Extract the [x, y] coordinate from the center of the cell holding the provided text.  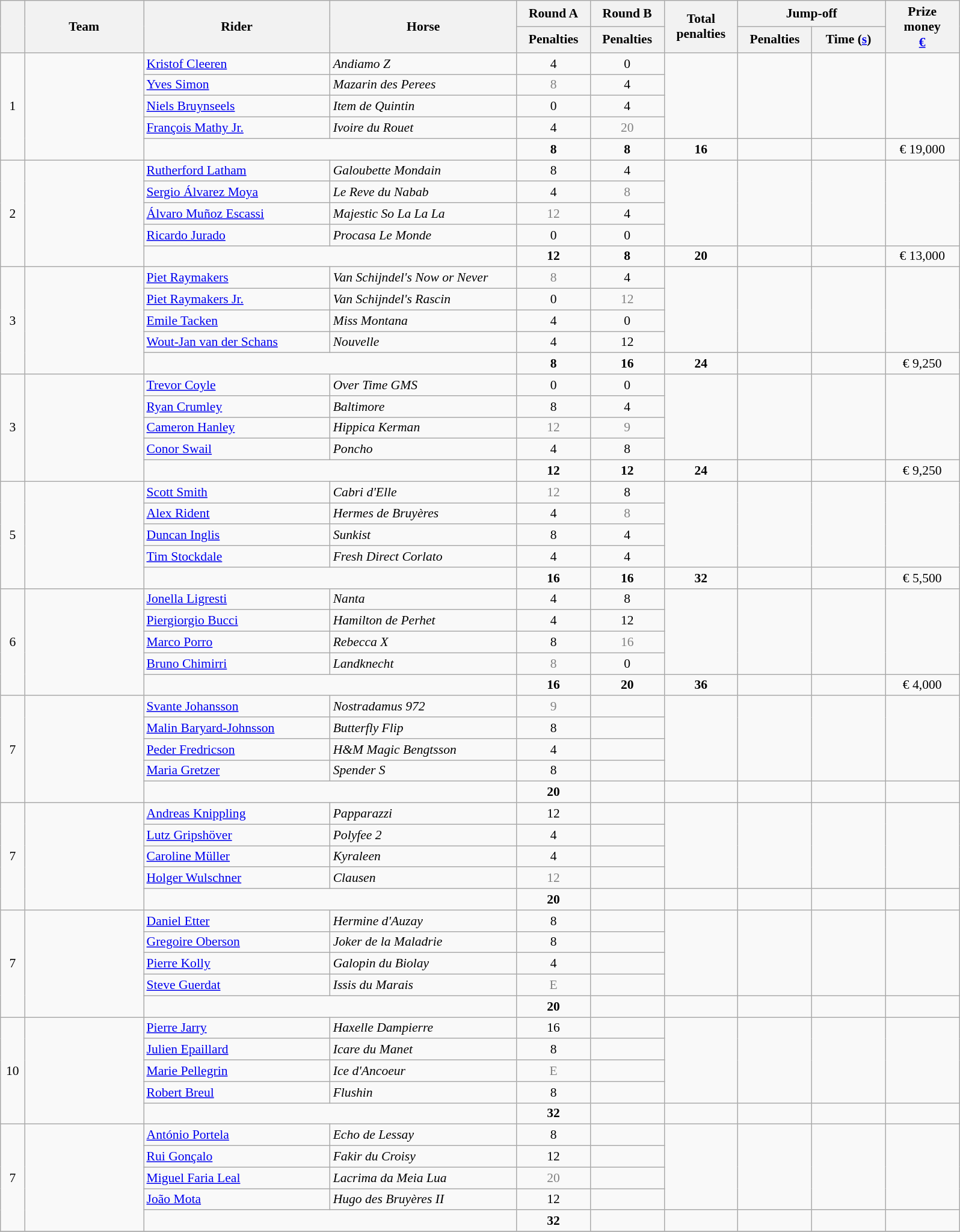
Svante Johansson [236, 707]
Horse [423, 26]
Rutherford Latham [236, 171]
Polyfee 2 [423, 835]
Kristof Cleeren [236, 64]
Piet Raymakers [236, 278]
Time (s) [848, 40]
Round B [627, 13]
€ 13,000 [923, 256]
Lacrima da Meia Lua [423, 1178]
Ivoire du Rouet [423, 128]
Sergio Álvarez Moya [236, 192]
Poncho [423, 449]
Van Schijndel's Rascin [423, 300]
Spender S [423, 771]
Hermine d'Auzay [423, 921]
Team [84, 26]
Cameron Hanley [236, 428]
Malin Baryard-Johnsson [236, 728]
Papparazzi [423, 814]
Le Reve du Nabab [423, 192]
Landknecht [423, 664]
Issis du Marais [423, 985]
João Mota [236, 1200]
Piergiorgio Bucci [236, 621]
Álvaro Muñoz Escassi [236, 214]
Marco Porro [236, 642]
Bruno Chimirri [236, 664]
Marie Pellegrin [236, 1071]
Steve Guerdat [236, 985]
Flushin [423, 1092]
10 [13, 1071]
Niels Bruynseels [236, 106]
Nostradamus 972 [423, 707]
Haxelle Dampierre [423, 1028]
Ice d'Ancoeur [423, 1071]
€ 5,500 [923, 578]
Rebecca X [423, 642]
Galoubette Mondain [423, 171]
Mazarin des Perees [423, 85]
Galopin du Biolay [423, 964]
Wout-Jan van der Schans [236, 342]
36 [701, 685]
Duncan Inglis [236, 535]
Jump-off [812, 13]
Alex Rident [236, 514]
Sunkist [423, 535]
Cabri d'Elle [423, 492]
Pierre Kolly [236, 964]
Rider [236, 26]
Hamilton de Perhet [423, 621]
Daniel Etter [236, 921]
Hippica Kerman [423, 428]
Peder Fredricson [236, 750]
Prize money€ [923, 26]
Gregoire Oberson [236, 942]
Baltimore [423, 407]
Fakir du Croisy [423, 1157]
Piet Raymakers Jr. [236, 300]
Clausen [423, 878]
Scott Smith [236, 492]
Maria Gretzer [236, 771]
François Mathy Jr. [236, 128]
Hugo des Bruyères II [423, 1200]
Kyraleen [423, 857]
Echo de Lessay [423, 1135]
Yves Simon [236, 85]
Emile Tacken [236, 321]
Van Schijndel's Now or Never [423, 278]
Round A [553, 13]
1 [13, 106]
Joker de la Maladrie [423, 942]
€ 4,000 [923, 685]
2 [13, 214]
5 [13, 535]
Butterfly Flip [423, 728]
Total penalties [701, 26]
Robert Breul [236, 1092]
Nanta [423, 599]
Andiamo Z [423, 64]
Holger Wulschner [236, 878]
Item de Quintin [423, 106]
Fresh Direct Corlato [423, 556]
Julien Epaillard [236, 1050]
Ryan Crumley [236, 407]
Over Time GMS [423, 385]
6 [13, 642]
Procasa Le Monde [423, 235]
Jonella Ligresti [236, 599]
Majestic So La La La [423, 214]
Miguel Faria Leal [236, 1178]
H&M Magic Bengtsson [423, 750]
Ricardo Jurado [236, 235]
Rui Gonçalo [236, 1157]
Hermes de Bruyères [423, 514]
Andreas Knippling [236, 814]
Caroline Müller [236, 857]
Tim Stockdale [236, 556]
Trevor Coyle [236, 385]
Nouvelle [423, 342]
Miss Montana [423, 321]
Icare du Manet [423, 1050]
Conor Swail [236, 449]
Lutz Gripshöver [236, 835]
Pierre Jarry [236, 1028]
António Portela [236, 1135]
€ 19,000 [923, 149]
